Identify which cell holds the provided text, then report its [X, Y] central coordinate. 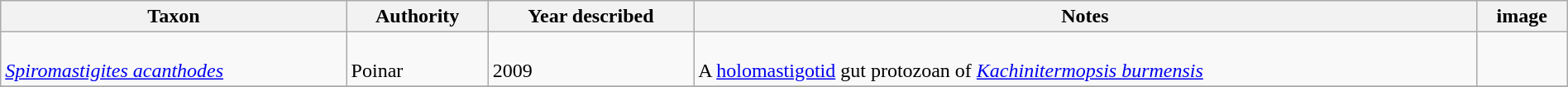
Year described [590, 17]
Notes [1085, 17]
2009 [590, 60]
image [1522, 17]
A holomastigotid gut protozoan of Kachinitermopsis burmensis [1085, 60]
Authority [417, 17]
Spiromastigites acanthodes [174, 60]
Taxon [174, 17]
Poinar [417, 60]
